Detect which cell encompasses the target text, then output its (x, y) center coordinate. 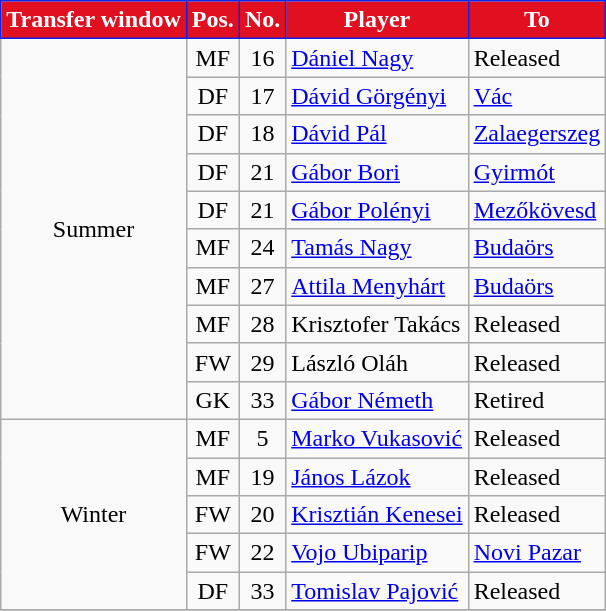
Dávid Pál (377, 134)
22 (262, 553)
János Lázok (377, 477)
Tamás Nagy (377, 248)
Gyirmót (537, 172)
Vojo Ubiparip (377, 553)
GK (212, 400)
Transfer window (94, 20)
No. (262, 20)
Vác (537, 96)
Winter (94, 514)
Gábor Bori (377, 172)
To (537, 20)
29 (262, 362)
Zalaegerszeg (537, 134)
28 (262, 324)
Attila Menyhárt (377, 286)
20 (262, 515)
Player (377, 20)
19 (262, 477)
16 (262, 58)
5 (262, 438)
Krisztofer Takács (377, 324)
Retired (537, 400)
Gábor Polényi (377, 210)
Dániel Nagy (377, 58)
Tomislav Pajović (377, 591)
27 (262, 286)
Krisztián Kenesei (377, 515)
17 (262, 96)
Pos. (212, 20)
László Oláh (377, 362)
Summer (94, 230)
18 (262, 134)
Dávid Görgényi (377, 96)
Marko Vukasović (377, 438)
Gábor Németh (377, 400)
24 (262, 248)
Novi Pazar (537, 553)
Mezőkövesd (537, 210)
